Return the [x, y] coordinate for the center point of the cell that contains the specified text.  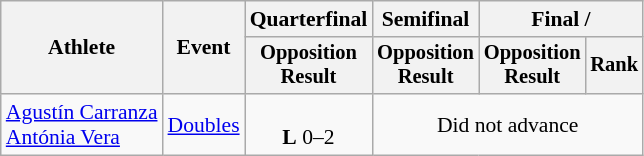
Event [204, 48]
Rank [614, 66]
Athlete [82, 48]
Did not advance [508, 124]
Doubles [204, 124]
Agustín CarranzaAntónia Vera [82, 124]
Semifinal [426, 19]
Quarterfinal [309, 19]
Final / [561, 19]
L 0–2 [309, 124]
